Pinpoint the cell where the given text exists, returning its (x, y) midpoint coordinate. 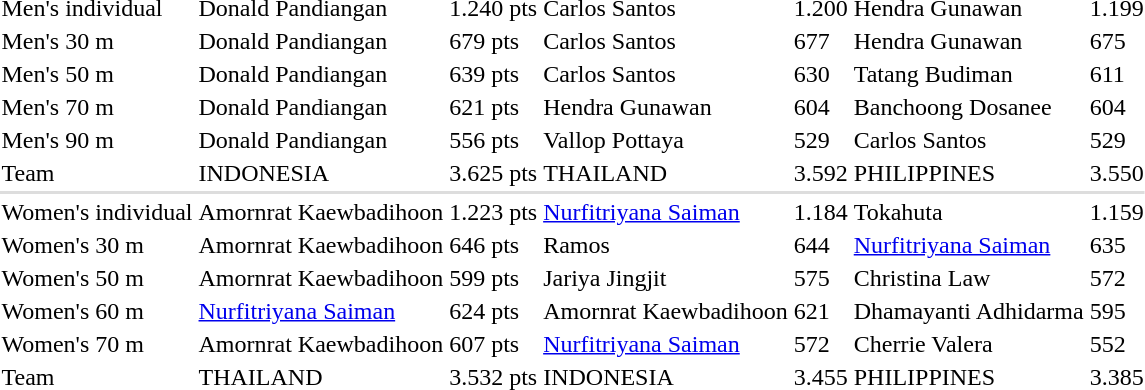
Men's 70 m (97, 107)
646 pts (494, 245)
679 pts (494, 41)
1.184 (820, 212)
Christina Law (968, 278)
611 (1116, 74)
675 (1116, 41)
624 pts (494, 311)
Tokahuta (968, 212)
Women's 50 m (97, 278)
607 pts (494, 344)
1.223 pts (494, 212)
677 (820, 41)
630 (820, 74)
3.550 (1116, 173)
Jariya Jingjit (666, 278)
552 (1116, 344)
Women's 70 m (97, 344)
621 pts (494, 107)
621 (820, 311)
3.625 pts (494, 173)
Cherrie Valera (968, 344)
Ramos (666, 245)
Vallop Pottaya (666, 140)
1.159 (1116, 212)
THAILAND (666, 173)
Team (97, 173)
Men's 30 m (97, 41)
639 pts (494, 74)
Men's 50 m (97, 74)
599 pts (494, 278)
595 (1116, 311)
Men's 90 m (97, 140)
Banchoong Dosanee (968, 107)
Tatang Budiman (968, 74)
556 pts (494, 140)
3.592 (820, 173)
Women's 30 m (97, 245)
635 (1116, 245)
575 (820, 278)
Dhamayanti Adhidarma (968, 311)
Women's individual (97, 212)
644 (820, 245)
PHILIPPINES (968, 173)
INDONESIA (321, 173)
Women's 60 m (97, 311)
